Find where the given text appears and provide that cell's center as (X, Y) coordinate. 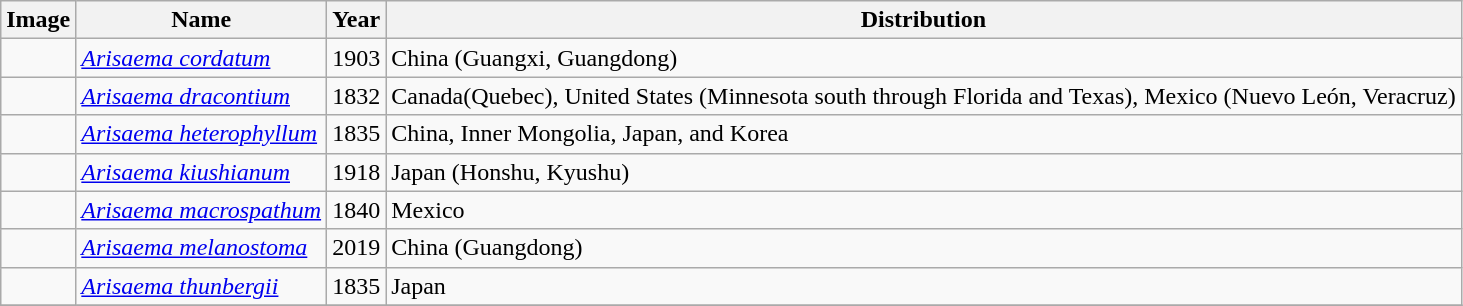
Image (38, 20)
Canada(Quebec), United States (Minnesota south through Florida and Texas), Mexico (Nuevo León, Veracruz) (924, 96)
Japan (Honshu, Kyushu) (924, 172)
Arisaema kiushianum (202, 172)
Arisaema melanostoma (202, 248)
1832 (356, 96)
Arisaema thunbergii (202, 286)
Arisaema macrospathum (202, 210)
Name (202, 20)
Distribution (924, 20)
Arisaema heterophyllum (202, 134)
China (Guangdong) (924, 248)
China, Inner Mongolia, Japan, and Korea (924, 134)
1918 (356, 172)
China (Guangxi, Guangdong) (924, 58)
Arisaema cordatum (202, 58)
Arisaema dracontium (202, 96)
1903 (356, 58)
Mexico (924, 210)
2019 (356, 248)
Japan (924, 286)
1840 (356, 210)
Year (356, 20)
